Identify which cell holds the provided text, then report its [x, y] central coordinate. 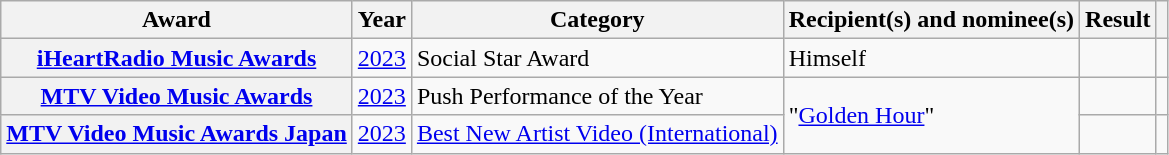
Push Performance of the Year [597, 96]
Award [177, 20]
"Golden Hour" [931, 115]
MTV Video Music Awards [177, 96]
Best New Artist Video (International) [597, 134]
Result [1118, 20]
Category [597, 20]
Social Star Award [597, 58]
MTV Video Music Awards Japan [177, 134]
Himself [931, 58]
Recipient(s) and nominee(s) [931, 20]
Year [382, 20]
iHeartRadio Music Awards [177, 58]
